Scan for the cell matching the given text and deliver its [X, Y] coordinate at center. 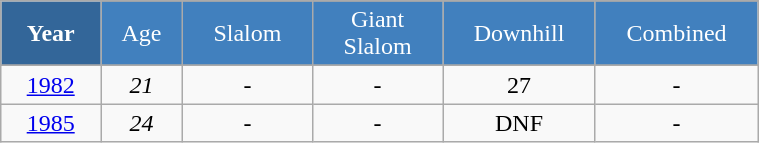
21 [142, 85]
Downhill [520, 34]
27 [520, 85]
DNF [520, 123]
1985 [51, 123]
GiantSlalom [377, 34]
Slalom [247, 34]
Age [142, 34]
24 [142, 123]
Combined [676, 34]
1982 [51, 85]
Year [51, 34]
